Locate the cell with the specified text and output its (x, y) center coordinate. 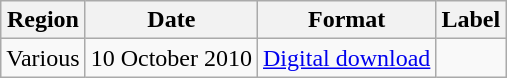
10 October 2010 (171, 58)
Format (347, 20)
Label (471, 20)
Date (171, 20)
Various (43, 58)
Digital download (347, 58)
Region (43, 20)
